Return the [X, Y] coordinate for the center point of the cell that contains the specified text.  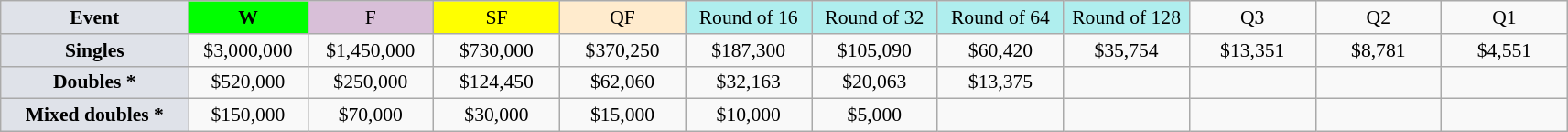
$13,351 [1252, 50]
Q3 [1252, 17]
$3,000,000 [248, 50]
Q2 [1379, 17]
$20,063 [874, 82]
$35,754 [1127, 50]
Doubles * [95, 82]
$250,000 [371, 82]
Q1 [1505, 17]
$370,250 [622, 50]
Mixed doubles * [95, 115]
F [371, 17]
$10,000 [749, 115]
Round of 64 [1000, 17]
$30,000 [497, 115]
Round of 16 [749, 17]
W [248, 17]
$5,000 [874, 115]
$4,551 [1505, 50]
$520,000 [248, 82]
$1,450,000 [371, 50]
Round of 128 [1127, 17]
$62,060 [622, 82]
$15,000 [622, 115]
$187,300 [749, 50]
$13,375 [1000, 82]
$32,163 [749, 82]
$730,000 [497, 50]
$150,000 [248, 115]
$60,420 [1000, 50]
SF [497, 17]
Singles [95, 50]
$70,000 [371, 115]
Event [95, 17]
$105,090 [874, 50]
QF [622, 17]
Round of 32 [874, 17]
$124,450 [497, 82]
$8,781 [1379, 50]
